Return the (x, y) coordinate for the center point of the cell that contains the specified text.  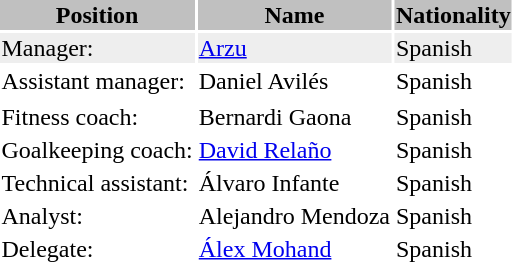
Position (97, 15)
Fitness coach: (97, 117)
Assistant manager: (97, 81)
Álvaro Infante (294, 183)
Manager: (97, 48)
Alejandro Mendoza (294, 216)
Arzu (294, 48)
Technical assistant: (97, 183)
Goalkeeping coach: (97, 150)
Analyst: (97, 216)
Name (294, 15)
David Relaño (294, 150)
Bernardi Gaona (294, 117)
Daniel Avilés (294, 81)
